Scan for the cell matching the given text and deliver its [X, Y] coordinate at center. 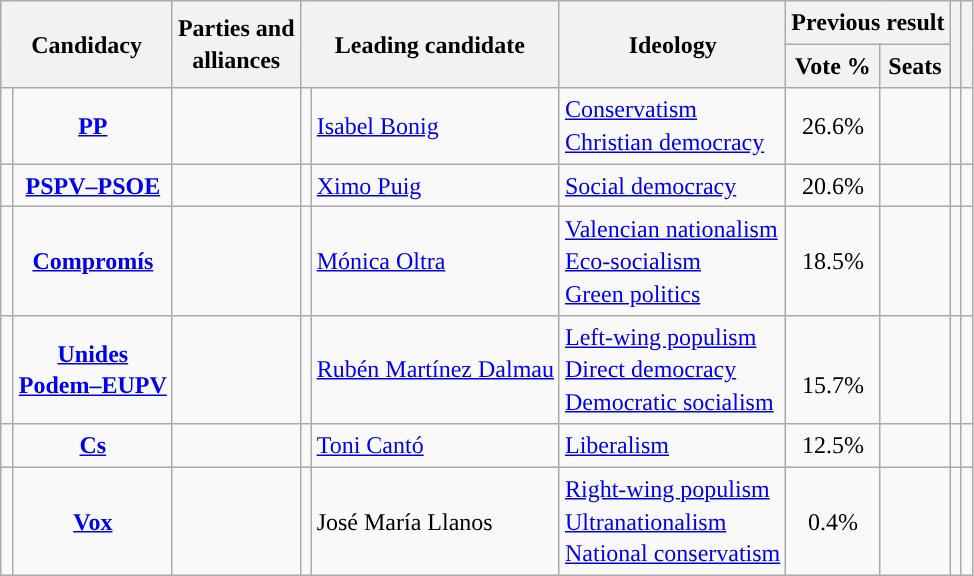
Isabel Bonig [435, 126]
0.4% [833, 521]
ConservatismChristian democracy [672, 126]
Social democracy [672, 186]
Vox [92, 521]
Compromís [92, 261]
UnidesPodem–EUPV [92, 369]
Leading candidate [430, 44]
18.5% [833, 261]
PP [92, 126]
12.5% [833, 444]
20.6% [833, 186]
Seats [915, 66]
Ideology [672, 44]
15.7% [833, 369]
PSPV–PSOE [92, 186]
Rubén Martínez Dalmau [435, 369]
Left-wing populismDirect democracyDemocratic socialism [672, 369]
Mónica Oltra [435, 261]
26.6% [833, 126]
Candidacy [87, 44]
Ximo Puig [435, 186]
Liberalism [672, 444]
José María Llanos [435, 521]
Toni Cantó [435, 444]
Parties andalliances [236, 44]
Valencian nationalismEco-socialismGreen politics [672, 261]
Right-wing populismUltranationalismNational conservatism [672, 521]
Previous result [868, 22]
Cs [92, 444]
Vote % [833, 66]
